Capture the cell that displays the provided text and extract its (X, Y) central coordinate. 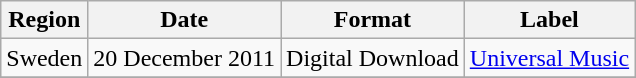
Label (549, 20)
Region (44, 20)
Universal Music (549, 58)
Date (184, 20)
Format (373, 20)
Digital Download (373, 58)
Sweden (44, 58)
20 December 2011 (184, 58)
